Scan for the cell matching the given text and deliver its [X, Y] coordinate at center. 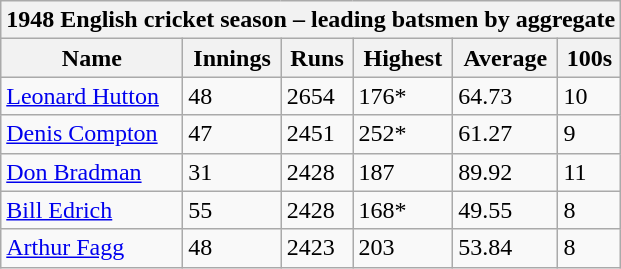
100s [590, 58]
31 [232, 172]
10 [590, 96]
53.84 [506, 248]
2451 [317, 134]
203 [403, 248]
49.55 [506, 210]
168* [403, 210]
11 [590, 172]
252* [403, 134]
Runs [317, 58]
187 [403, 172]
89.92 [506, 172]
Innings [232, 58]
47 [232, 134]
Denis Compton [92, 134]
Name [92, 58]
176* [403, 96]
Highest [403, 58]
55 [232, 210]
Arthur Fagg [92, 248]
Average [506, 58]
64.73 [506, 96]
Leonard Hutton [92, 96]
61.27 [506, 134]
2423 [317, 248]
Bill Edrich [92, 210]
2654 [317, 96]
Don Bradman [92, 172]
9 [590, 134]
1948 English cricket season – leading batsmen by aggregate [311, 20]
